For the text-containing cell, return its midpoint in [X, Y] coordinate format. 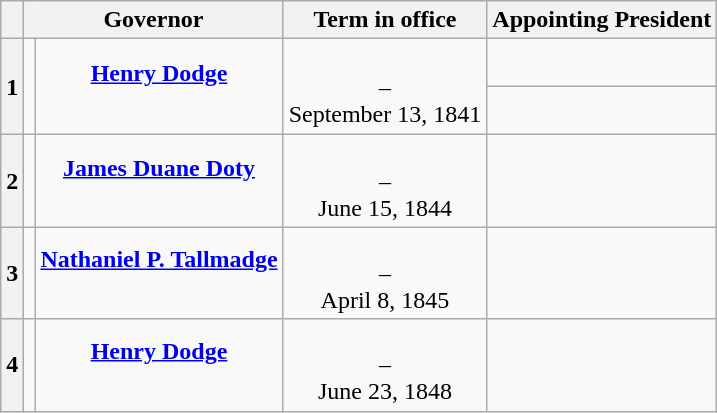
Term in office [385, 20]
2 [12, 181]
–June 23, 1848 [385, 365]
Governor [154, 20]
1 [12, 87]
4 [12, 365]
–September 13, 1841 [385, 87]
Appointing President [602, 20]
–April 8, 1845 [385, 273]
Nathaniel P. Tallmadge [159, 273]
–June 15, 1844 [385, 181]
James Duane Doty [159, 181]
3 [12, 273]
